Output the [x, y] coordinate of the center of the cell containing the given text.  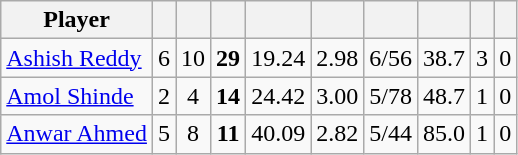
6 [164, 58]
5/44 [391, 134]
10 [194, 58]
6/56 [391, 58]
24.42 [278, 96]
Amol Shinde [77, 96]
40.09 [278, 134]
29 [228, 58]
19.24 [278, 58]
Player [77, 20]
Anwar Ahmed [77, 134]
2.98 [338, 58]
2.82 [338, 134]
5 [164, 134]
38.7 [444, 58]
8 [194, 134]
48.7 [444, 96]
4 [194, 96]
2 [164, 96]
5/78 [391, 96]
11 [228, 134]
14 [228, 96]
3.00 [338, 96]
3 [482, 58]
85.0 [444, 134]
Ashish Reddy [77, 58]
